Scan for the cell matching the given text and deliver its (X, Y) coordinate at center. 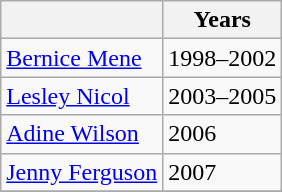
Bernice Mene (82, 58)
Jenny Ferguson (82, 172)
Adine Wilson (82, 134)
2003–2005 (222, 96)
2006 (222, 134)
Lesley Nicol (82, 96)
Years (222, 20)
2007 (222, 172)
1998–2002 (222, 58)
